For the text-containing cell, return its midpoint in [x, y] coordinate format. 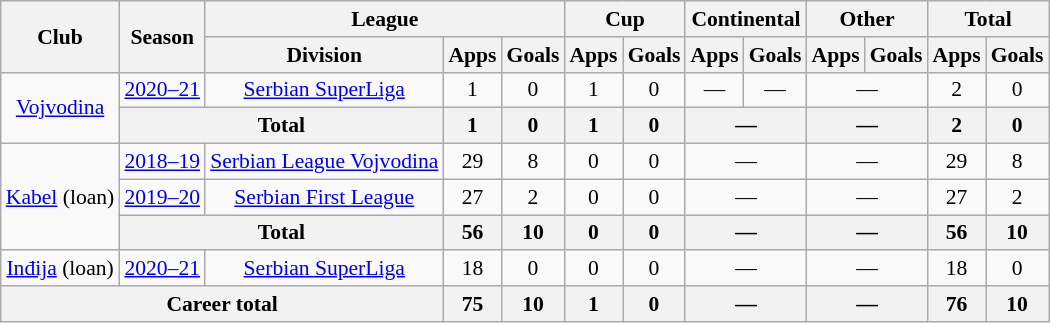
76 [957, 304]
Cup [624, 19]
2018–19 [162, 162]
Vojvodina [60, 108]
League [384, 19]
75 [472, 304]
2019–20 [162, 197]
Serbian League Vojvodina [324, 162]
Season [162, 36]
Inđija (loan) [60, 269]
Kabel (loan) [60, 198]
Career total [222, 304]
Division [324, 55]
Other [868, 19]
Continental [746, 19]
Club [60, 36]
Serbian First League [324, 197]
